Extract the (x, y) coordinate from the center of the cell holding the provided text.  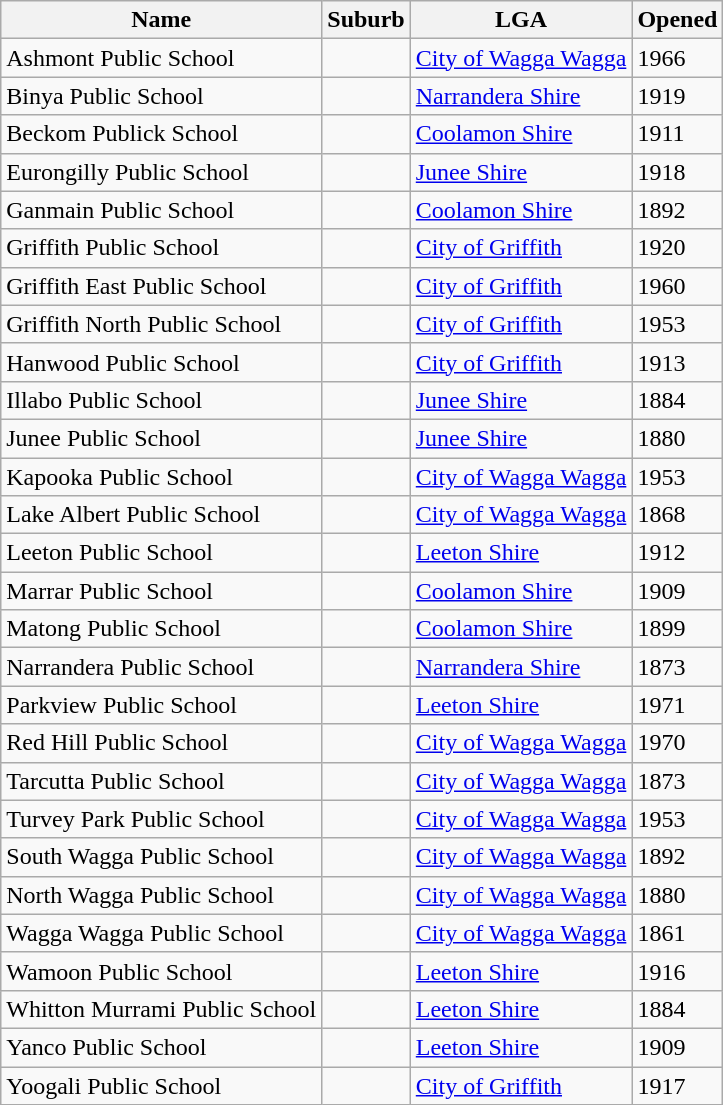
Opened (678, 20)
1913 (678, 362)
Griffith North Public School (162, 324)
1918 (678, 172)
1960 (678, 286)
Narrandera Public School (162, 667)
Junee Public School (162, 438)
Wagga Wagga Public School (162, 933)
Lake Albert Public School (162, 515)
Name (162, 20)
1966 (678, 58)
Wamoon Public School (162, 971)
1916 (678, 971)
1917 (678, 1085)
LGA (521, 20)
Ganmain Public School (162, 210)
1911 (678, 134)
Suburb (366, 20)
1912 (678, 553)
Matong Public School (162, 629)
1861 (678, 933)
Yoogali Public School (162, 1085)
Red Hill Public School (162, 743)
Marrar Public School (162, 591)
Ashmont Public School (162, 58)
Tarcutta Public School (162, 781)
1919 (678, 96)
Eurongilly Public School (162, 172)
Leeton Public School (162, 553)
Yanco Public School (162, 1047)
Parkview Public School (162, 705)
Beckom Publick School (162, 134)
Griffith Public School (162, 248)
Griffith East Public School (162, 286)
Kapooka Public School (162, 477)
Turvey Park Public School (162, 819)
1868 (678, 515)
Illabo Public School (162, 400)
1920 (678, 248)
1971 (678, 705)
Whitton Murrami Public School (162, 1009)
Hanwood Public School (162, 362)
North Wagga Public School (162, 895)
South Wagga Public School (162, 857)
1899 (678, 629)
1970 (678, 743)
Binya Public School (162, 96)
